Scan for the cell matching the given text and deliver its [X, Y] coordinate at center. 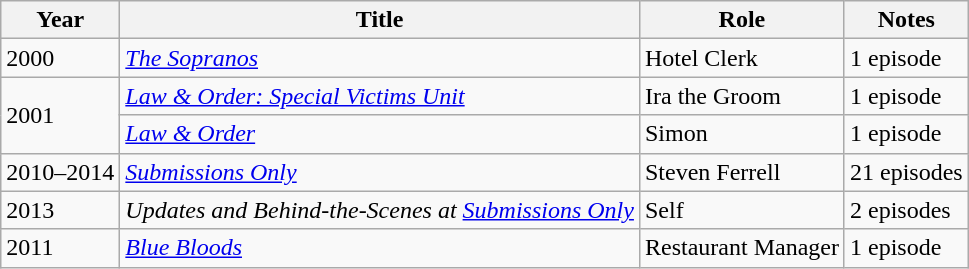
The Sopranos [380, 58]
Blue Bloods [380, 248]
21 episodes [906, 172]
Hotel Clerk [742, 58]
2011 [60, 248]
Title [380, 20]
2 episodes [906, 210]
Ira the Groom [742, 96]
2000 [60, 58]
Self [742, 210]
Restaurant Manager [742, 248]
2001 [60, 115]
Year [60, 20]
2013 [60, 210]
Updates and Behind-the-Scenes at Submissions Only [380, 210]
Submissions Only [380, 172]
2010–2014 [60, 172]
Notes [906, 20]
Role [742, 20]
Steven Ferrell [742, 172]
Law & Order: Special Victims Unit [380, 96]
Simon [742, 134]
Law & Order [380, 134]
